For the text-containing cell, return its midpoint in [X, Y] coordinate format. 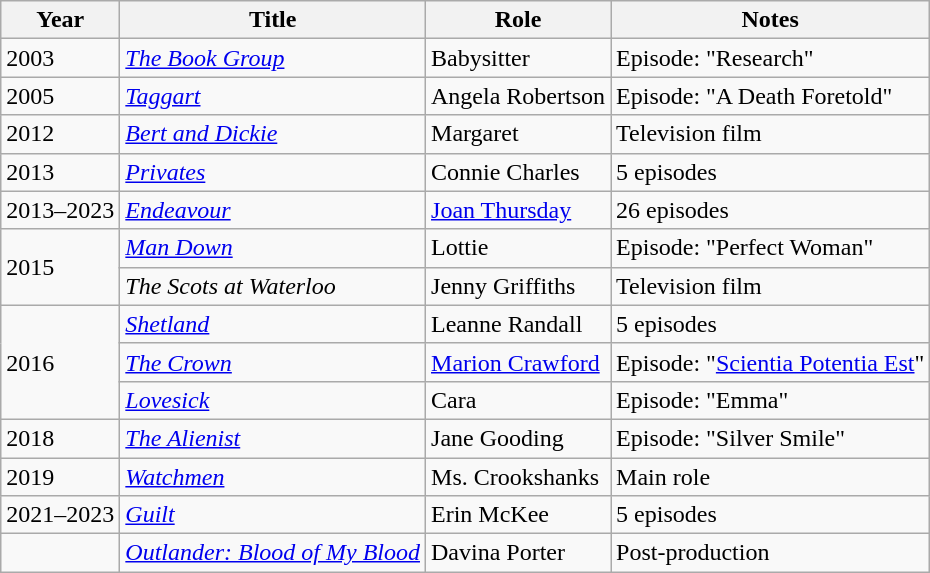
2005 [60, 96]
Guilt [273, 515]
Episode: "A Death Foretold" [770, 96]
Jenny Griffiths [518, 286]
Taggart [273, 96]
Lovesick [273, 400]
2018 [60, 438]
Ms. Crookshanks [518, 477]
2013–2023 [60, 210]
2012 [60, 134]
2016 [60, 362]
Episode: "Perfect Woman" [770, 248]
Episode: "Research" [770, 58]
26 episodes [770, 210]
Shetland [273, 324]
Episode: "Scientia Potentia Est" [770, 362]
Main role [770, 477]
Leanne Randall [518, 324]
Episode: "Silver Smile" [770, 438]
2003 [60, 58]
Privates [273, 172]
Marion Crawford [518, 362]
2013 [60, 172]
Bert and Dickie [273, 134]
Connie Charles [518, 172]
Notes [770, 20]
The Crown [273, 362]
Erin McKee [518, 515]
Post-production [770, 553]
2015 [60, 267]
Lottie [518, 248]
Outlander: Blood of My Blood [273, 553]
The Book Group [273, 58]
The Scots at Waterloo [273, 286]
Watchmen [273, 477]
Joan Thursday [518, 210]
Cara [518, 400]
The Alienist [273, 438]
Title [273, 20]
Angela Robertson [518, 96]
Endeavour [273, 210]
Year [60, 20]
Davina Porter [518, 553]
Man Down [273, 248]
Jane Gooding [518, 438]
Role [518, 20]
Margaret [518, 134]
Episode: "Emma" [770, 400]
2019 [60, 477]
2021–2023 [60, 515]
Babysitter [518, 58]
